For the text-containing cell, return its midpoint in (X, Y) coordinate format. 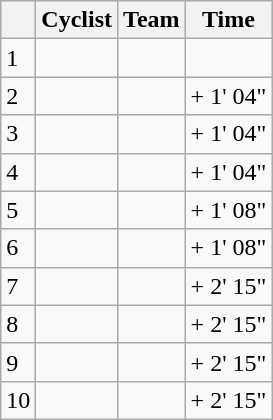
10 (18, 400)
1 (18, 58)
6 (18, 248)
9 (18, 362)
Team (152, 20)
3 (18, 134)
Time (228, 20)
7 (18, 286)
4 (18, 172)
Cyclist (77, 20)
2 (18, 96)
5 (18, 210)
8 (18, 324)
